Return the [X, Y] coordinate for the center point of the cell that contains the specified text.  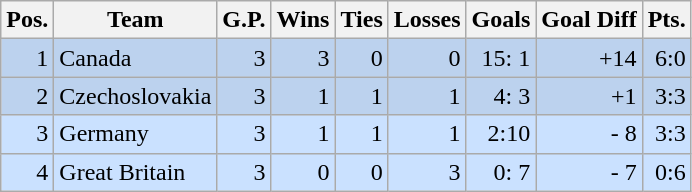
Losses [427, 20]
4 [28, 172]
6:0 [666, 58]
Germany [136, 134]
+14 [589, 58]
- 8 [589, 134]
Goal Diff [589, 20]
Czechoslovakia [136, 96]
Ties [362, 20]
Wins [303, 20]
0: 7 [501, 172]
2 [28, 96]
Canada [136, 58]
- 7 [589, 172]
Great Britain [136, 172]
+1 [589, 96]
15: 1 [501, 58]
Pts. [666, 20]
2:10 [501, 134]
Team [136, 20]
G.P. [244, 20]
0:6 [666, 172]
Goals [501, 20]
4: 3 [501, 96]
Pos. [28, 20]
